Determine the [X, Y] coordinate at the center of the cell enclosing the given text.  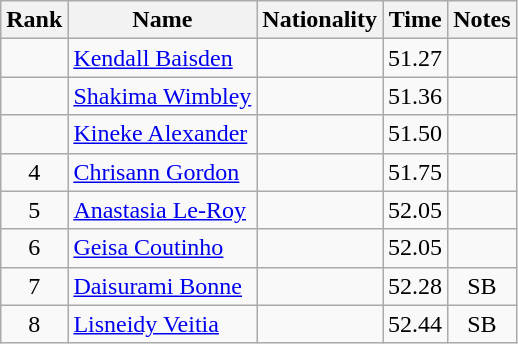
Daisurami Bonne [162, 286]
Notes [482, 20]
Kineke Alexander [162, 134]
51.36 [416, 96]
51.75 [416, 172]
Time [416, 20]
52.44 [416, 324]
Chrisann Gordon [162, 172]
Anastasia Le-Roy [162, 210]
5 [34, 210]
7 [34, 286]
Nationality [320, 20]
8 [34, 324]
Name [162, 20]
52.28 [416, 286]
51.27 [416, 58]
Kendall Baisden [162, 58]
4 [34, 172]
51.50 [416, 134]
Shakima Wimbley [162, 96]
Lisneidy Veitia [162, 324]
6 [34, 248]
Geisa Coutinho [162, 248]
Rank [34, 20]
